Provide the (X, Y) coordinate of the cell's center where the given text is located.  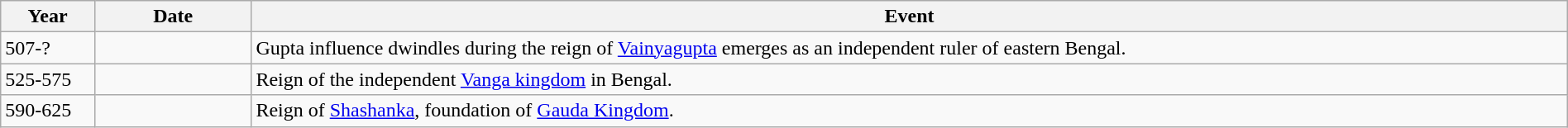
Reign of the independent Vanga kingdom in Bengal. (910, 79)
Year (48, 17)
Event (910, 17)
Date (172, 17)
507-? (48, 48)
Reign of Shashanka, foundation of Gauda Kingdom. (910, 111)
525-575 (48, 79)
590-625 (48, 111)
Gupta influence dwindles during the reign of Vainyagupta emerges as an independent ruler of eastern Bengal. (910, 48)
